Return (X, Y) of the center of cell containing provided text 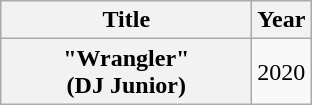
"Wrangler"(DJ Junior) (126, 72)
Title (126, 20)
2020 (282, 72)
Year (282, 20)
